Capture the cell that displays the provided text and extract its [X, Y] central coordinate. 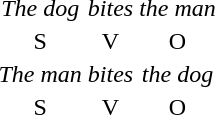
V [110, 41]
bites [110, 74]
